From the cell containing the given text, extract its center point as [X, Y] coordinate. 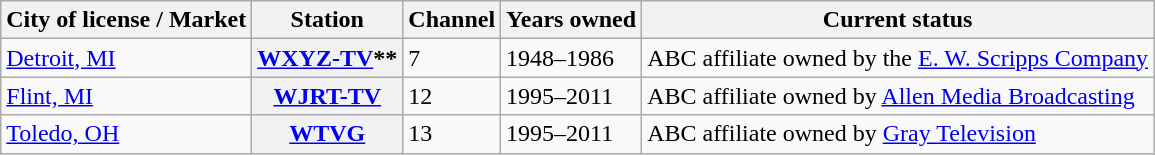
Detroit, MI [126, 58]
1948–1986 [572, 58]
Channel [452, 20]
City of license / Market [126, 20]
7 [452, 58]
WXYZ-TV** [328, 58]
Current status [898, 20]
ABC affiliate owned by Allen Media Broadcasting [898, 96]
WTVG [328, 134]
12 [452, 96]
Flint, MI [126, 96]
WJRT-TV [328, 96]
ABC affiliate owned by Gray Television [898, 134]
Toledo, OH [126, 134]
Years owned [572, 20]
Station [328, 20]
13 [452, 134]
ABC affiliate owned by the E. W. Scripps Company [898, 58]
